Return the [x, y] coordinate for the center point of the cell that contains the specified text.  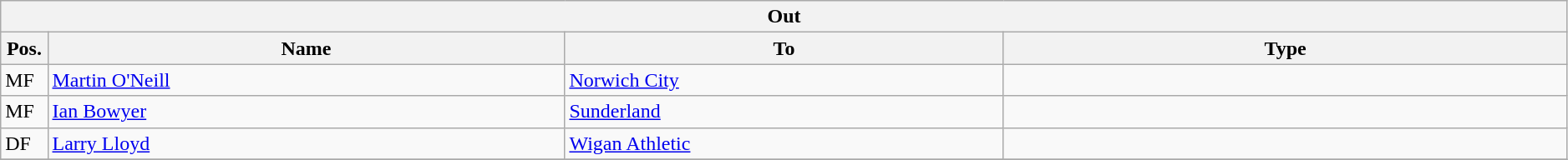
Type [1285, 48]
Name [306, 48]
DF [24, 143]
To [784, 48]
Pos. [24, 48]
Norwich City [784, 80]
Wigan Athletic [784, 143]
Ian Bowyer [306, 112]
Out [784, 17]
Martin O'Neill [306, 80]
Sunderland [784, 112]
Larry Lloyd [306, 143]
